Extract the (x, y) coordinate from the center of the cell holding the provided text.  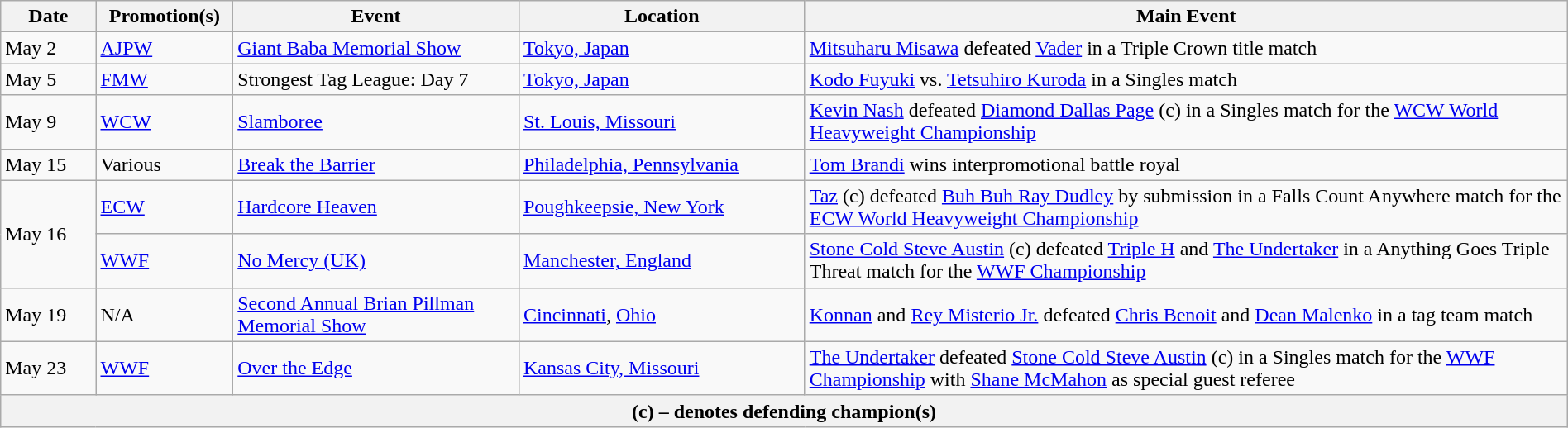
May 15 (48, 164)
May 5 (48, 79)
Slamboree (376, 122)
Mitsuharu Misawa defeated Vader in a Triple Crown title match (1186, 48)
AJPW (165, 48)
Philadelphia, Pennsylvania (662, 164)
Taz (c) defeated Buh Buh Ray Dudley by submission in a Falls Count Anywhere match for the ECW World Heavyweight Championship (1186, 207)
Manchester, England (662, 261)
May 9 (48, 122)
Cincinnati, Ohio (662, 314)
St. Louis, Missouri (662, 122)
Location (662, 17)
FMW (165, 79)
Kodo Fuyuki vs. Tetsuhiro Kuroda in a Singles match (1186, 79)
May 19 (48, 314)
Giant Baba Memorial Show (376, 48)
N/A (165, 314)
May 16 (48, 234)
Tom Brandi wins interpromotional battle royal (1186, 164)
WCW (165, 122)
May 23 (48, 369)
Main Event (1186, 17)
Date (48, 17)
Kansas City, Missouri (662, 369)
Strongest Tag League: Day 7 (376, 79)
Kevin Nash defeated Diamond Dallas Page (c) in a Singles match for the WCW World Heavyweight Championship (1186, 122)
ECW (165, 207)
Second Annual Brian Pillman Memorial Show (376, 314)
Various (165, 164)
Over the Edge (376, 369)
Promotion(s) (165, 17)
Break the Barrier (376, 164)
Stone Cold Steve Austin (c) defeated Triple H and The Undertaker in a Anything Goes Triple Threat match for the WWF Championship (1186, 261)
Hardcore Heaven (376, 207)
The Undertaker defeated Stone Cold Steve Austin (c) in a Singles match for the WWF Championship with Shane McMahon as special guest referee (1186, 369)
(c) – denotes defending champion(s) (784, 411)
Event (376, 17)
Konnan and Rey Misterio Jr. defeated Chris Benoit and Dean Malenko in a tag team match (1186, 314)
May 2 (48, 48)
Poughkeepsie, New York (662, 207)
No Mercy (UK) (376, 261)
